From the cell containing the given text, extract its center point as [x, y] coordinate. 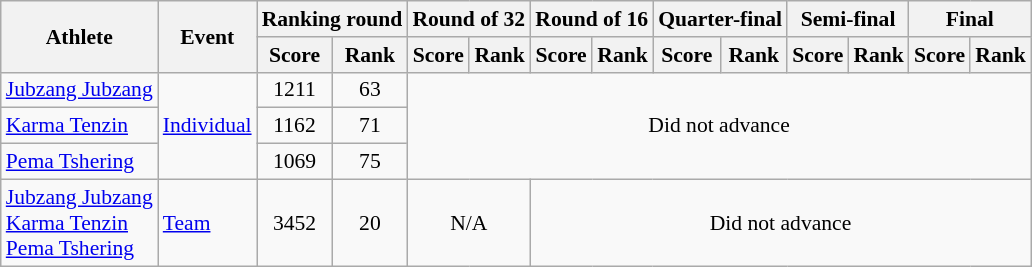
20 [370, 222]
Semi-final [848, 19]
Quarter-final [720, 19]
63 [370, 90]
N/A [468, 222]
Ranking round [332, 19]
Athlete [80, 36]
3452 [295, 222]
1211 [295, 90]
Team [208, 222]
1069 [295, 162]
Individual [208, 126]
Jubzang JubzangKarma TenzinPema Tshering [80, 222]
75 [370, 162]
Event [208, 36]
71 [370, 126]
Final [970, 19]
Round of 32 [468, 19]
Jubzang Jubzang [80, 90]
Round of 16 [592, 19]
1162 [295, 126]
Karma Tenzin [80, 126]
Pema Tshering [80, 162]
